Extract the [X, Y] coordinate from the center of the cell holding the provided text.  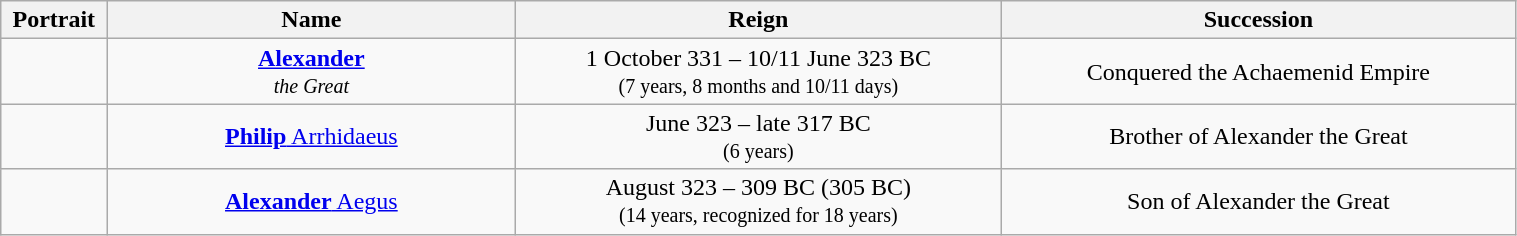
1 October 331 – 10/11 June 323 BC(7 years, 8 months and 10/11 days) [758, 72]
Conquered the Achaemenid Empire [1258, 72]
Name [312, 20]
Son of Alexander the Great [1258, 202]
Brother of Alexander the Great [1258, 136]
Reign [758, 20]
August 323 – 309 BC (305 BC)(14 years, recognized for 18 years) [758, 202]
Alexanderthe Great [312, 72]
Philip Arrhidaeus [312, 136]
Portrait [54, 20]
June 323 – late 317 BC(6 years) [758, 136]
Succession [1258, 20]
Alexander Aegus [312, 202]
